Locate the cell with the specified text and output its [X, Y] center coordinate. 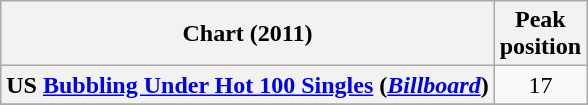
US Bubbling Under Hot 100 Singles (Billboard) [248, 85]
17 [540, 85]
Peakposition [540, 34]
Chart (2011) [248, 34]
